Pinpoint the cell where the given text exists, returning its (X, Y) midpoint coordinate. 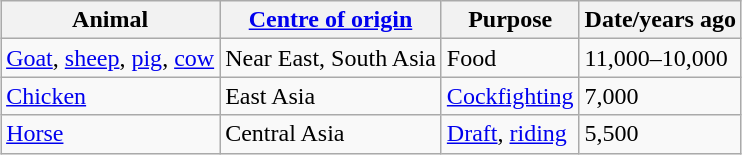
Animal (110, 20)
Cockfighting (510, 96)
5,500 (660, 134)
Purpose (510, 20)
Date/years ago (660, 20)
Centre of origin (331, 20)
East Asia (331, 96)
Food (510, 58)
Goat, sheep, pig, cow (110, 58)
11,000–10,000 (660, 58)
Central Asia (331, 134)
Horse (110, 134)
7,000 (660, 96)
Draft, riding (510, 134)
Near East, South Asia (331, 58)
Chicken (110, 96)
